Extract the [X, Y] coordinate from the center of the cell holding the provided text.  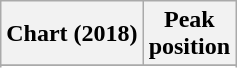
Chart (2018) [72, 34]
Peakposition [189, 34]
